Provide the [X, Y] coordinate of the cell's center where the given text is located.  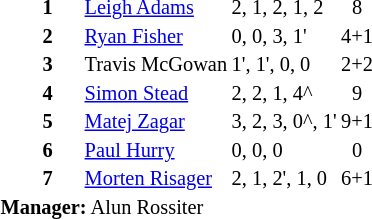
Paul Hurry [156, 150]
5 [61, 122]
Travis McGowan [156, 66]
4 [61, 94]
2, 1, 2', 1, 0 [284, 180]
3, 2, 3, 0^, 1' [284, 122]
Simon Stead [156, 94]
3 [61, 66]
2, 2, 1, 4^ [284, 94]
7 [61, 180]
0, 0, 0 [284, 150]
2 [61, 36]
6 [61, 150]
Ryan Fisher [156, 36]
0, 0, 3, 1' [284, 36]
1', 1', 0, 0 [284, 66]
Matej Zagar [156, 122]
Morten Risager [156, 180]
